For the text-containing cell, return its midpoint in [X, Y] coordinate format. 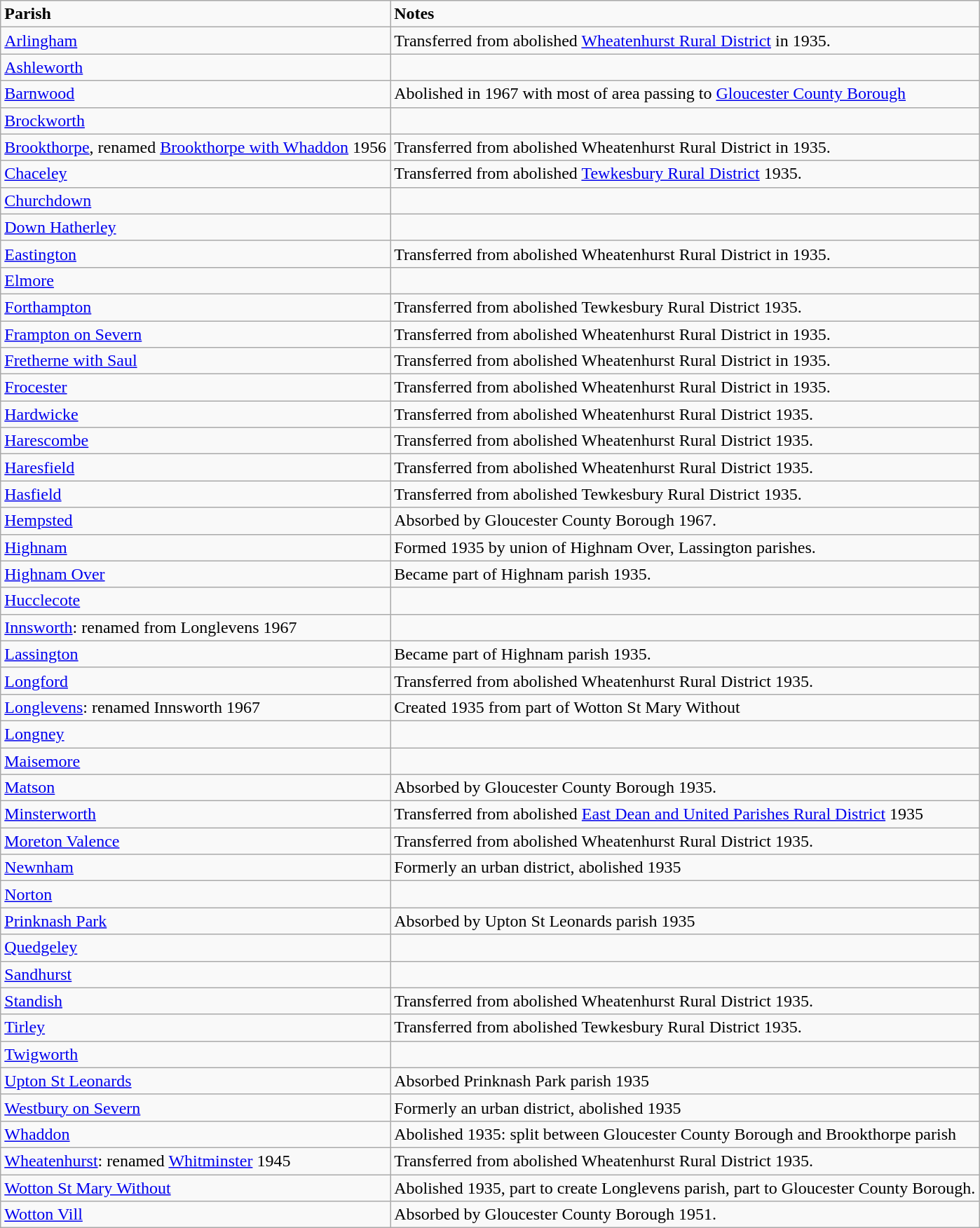
Hempsted [196, 521]
Highnam [196, 547]
Tirley [196, 1028]
Highnam Over [196, 574]
Standish [196, 1001]
Down Hatherley [196, 227]
Maisemore [196, 760]
Frampton on Severn [196, 334]
Brookthorpe, renamed Brookthorpe with Whaddon 1956 [196, 147]
Notes [685, 14]
Chaceley [196, 174]
Created 1935 from part of Wotton St Mary Without [685, 707]
Forthampton [196, 307]
Ashleworth [196, 67]
Absorbed by Gloucester County Borough 1935. [685, 788]
Quedgeley [196, 948]
Hasfield [196, 494]
Longney [196, 734]
Transferred from abolished East Dean and United Parishes Rural District 1935 [685, 814]
Formed 1935 by union of Highnam Over, Lassington parishes. [685, 547]
Abolished 1935, part to create Longlevens parish, part to Gloucester County Borough. [685, 1188]
Upton St Leonards [196, 1081]
Norton [196, 894]
Parish [196, 14]
Wotton St Mary Without [196, 1188]
Innsworth: renamed from Longlevens 1967 [196, 627]
Lassington [196, 654]
Eastington [196, 254]
Prinknash Park [196, 921]
Barnwood [196, 94]
Wheatenhurst: renamed Whitminster 1945 [196, 1161]
Abolished in 1967 with most of area passing to Gloucester County Borough [685, 94]
Churchdown [196, 200]
Hardwicke [196, 414]
Longford [196, 681]
Arlingham [196, 41]
Absorbed by Gloucester County Borough 1951. [685, 1215]
Moreton Valence [196, 841]
Brockworth [196, 121]
Newnham [196, 868]
Elmore [196, 280]
Twigworth [196, 1054]
Minsterworth [196, 814]
Haresfield [196, 468]
Westbury on Severn [196, 1107]
Absorbed by Upton St Leonards parish 1935 [685, 921]
Whaddon [196, 1134]
Longlevens: renamed Innsworth 1967 [196, 707]
Absorbed by Gloucester County Borough 1967. [685, 521]
Fretherne with Saul [196, 361]
Abolished 1935: split between Gloucester County Borough and Brookthorpe parish [685, 1134]
Hucclecote [196, 601]
Matson [196, 788]
Sandhurst [196, 974]
Harescombe [196, 441]
Absorbed Prinknash Park parish 1935 [685, 1081]
Wotton Vill [196, 1215]
Frocester [196, 388]
